Locate the cell with the specified text and output its [X, Y] center coordinate. 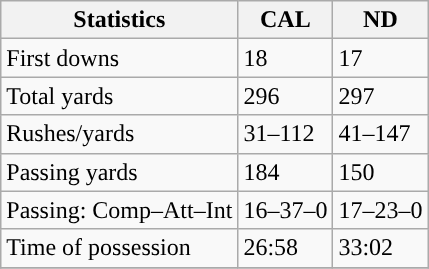
26:58 [286, 248]
ND [380, 20]
Time of possession [120, 248]
17 [380, 58]
Passing yards [120, 172]
Rushes/yards [120, 134]
Statistics [120, 20]
33:02 [380, 248]
31–112 [286, 134]
CAL [286, 20]
297 [380, 96]
18 [286, 58]
41–147 [380, 134]
296 [286, 96]
16–37–0 [286, 210]
17–23–0 [380, 210]
150 [380, 172]
Total yards [120, 96]
Passing: Comp–Att–Int [120, 210]
184 [286, 172]
First downs [120, 58]
